Find where the given text appears and provide that cell's center as [x, y] coordinate. 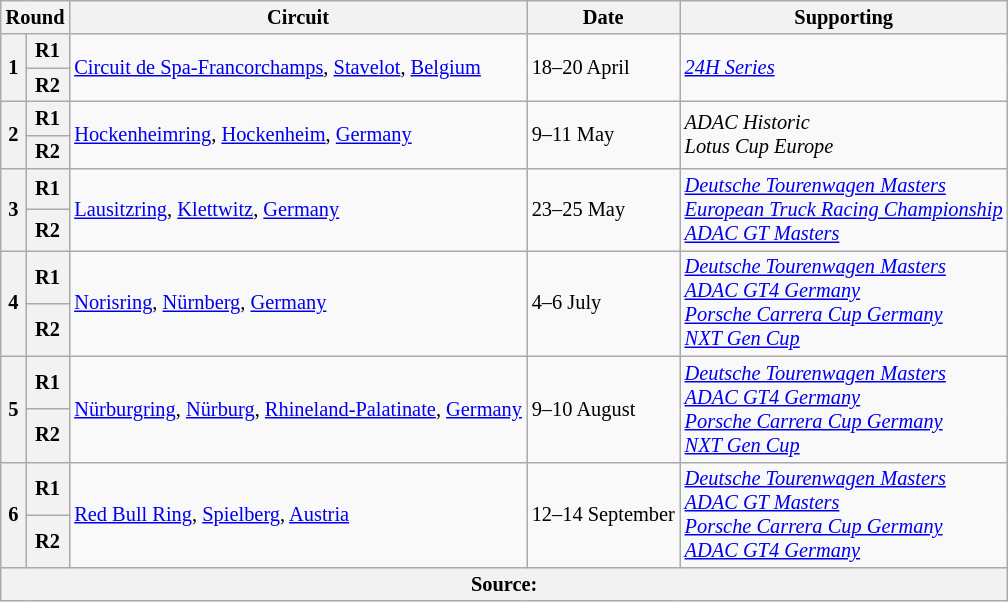
Circuit [298, 17]
Deutsche Tourenwagen MastersADAC GT MastersPorsche Carrera Cup GermanyADAC GT4 Germany [844, 515]
18–20 April [604, 68]
6 [14, 515]
Red Bull Ring, Spielberg, Austria [298, 515]
Hockenheimring, Hockenheim, Germany [298, 134]
24H Series [844, 68]
9–11 May [604, 134]
4–6 July [604, 303]
23–25 May [604, 210]
Nürburgring, Nürburg, Rhineland-Palatinate, Germany [298, 409]
Circuit de Spa-Francorchamps, Stavelot, Belgium [298, 68]
3 [14, 210]
9–10 August [604, 409]
4 [14, 303]
Deutsche Tourenwagen MastersEuropean Truck Racing ChampionshipADAC GT Masters [844, 210]
1 [14, 68]
Lausitzring, Klettwitz, Germany [298, 210]
Supporting [844, 17]
12–14 September [604, 515]
5 [14, 409]
Round [36, 17]
Source: [504, 584]
Date [604, 17]
2 [14, 134]
Norisring, Nürnberg, Germany [298, 303]
ADAC HistoricLotus Cup Europe [844, 134]
